Capture the cell that displays the provided text and extract its (X, Y) central coordinate. 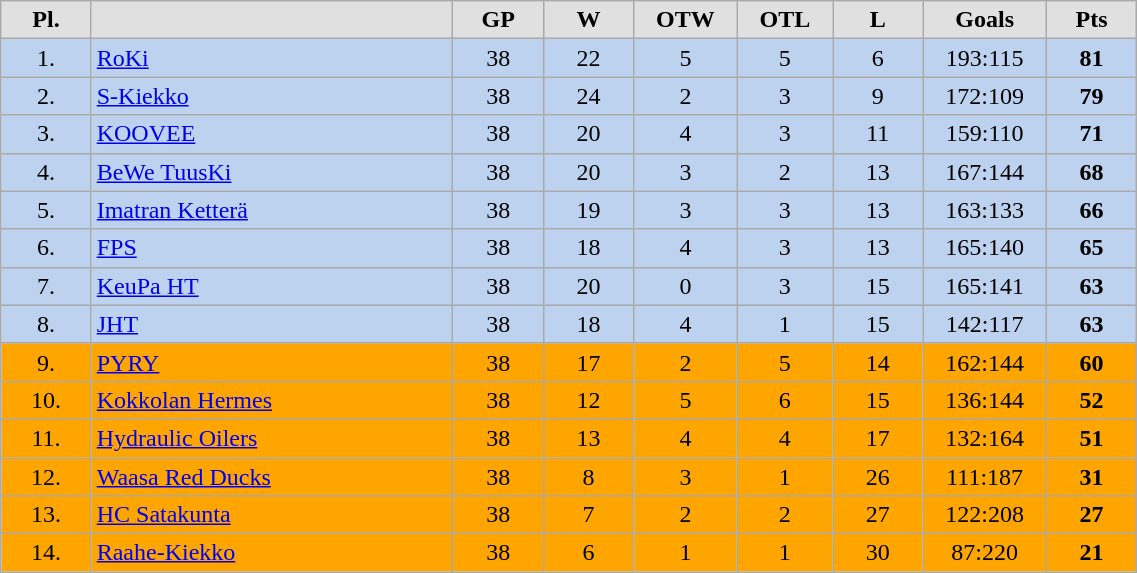
162:144 (984, 362)
KeuPa HT (272, 286)
HC Satakunta (272, 515)
6. (46, 248)
26 (878, 477)
21 (1091, 553)
111:187 (984, 477)
RoKi (272, 58)
KOOVEE (272, 134)
Pl. (46, 20)
65 (1091, 248)
66 (1091, 210)
OTW (686, 20)
5. (46, 210)
PYRY (272, 362)
1. (46, 58)
L (878, 20)
79 (1091, 96)
14. (46, 553)
Raahe-Kiekko (272, 553)
9 (878, 96)
163:133 (984, 210)
22 (588, 58)
11. (46, 438)
Waasa Red Ducks (272, 477)
0 (686, 286)
167:144 (984, 172)
68 (1091, 172)
2. (46, 96)
24 (588, 96)
12 (588, 400)
159:110 (984, 134)
OTL (784, 20)
Hydraulic Oilers (272, 438)
136:144 (984, 400)
122:208 (984, 515)
GP (498, 20)
BeWe TuusKi (272, 172)
7. (46, 286)
8 (588, 477)
81 (1091, 58)
14 (878, 362)
71 (1091, 134)
13. (46, 515)
JHT (272, 324)
165:141 (984, 286)
7 (588, 515)
87:220 (984, 553)
142:117 (984, 324)
9. (46, 362)
51 (1091, 438)
FPS (272, 248)
52 (1091, 400)
Kokkolan Hermes (272, 400)
60 (1091, 362)
10. (46, 400)
165:140 (984, 248)
Pts (1091, 20)
30 (878, 553)
12. (46, 477)
3. (46, 134)
132:164 (984, 438)
Imatran Ketterä (272, 210)
S-Kiekko (272, 96)
W (588, 20)
4. (46, 172)
193:115 (984, 58)
172:109 (984, 96)
31 (1091, 477)
Goals (984, 20)
11 (878, 134)
19 (588, 210)
8. (46, 324)
